Extract the [x, y] coordinate from the center of the cell holding the provided text.  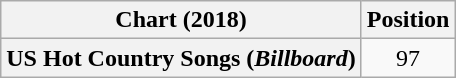
97 [408, 58]
Position [408, 20]
Chart (2018) [181, 20]
US Hot Country Songs (Billboard) [181, 58]
